Scan for the cell matching the given text and deliver its [X, Y] coordinate at center. 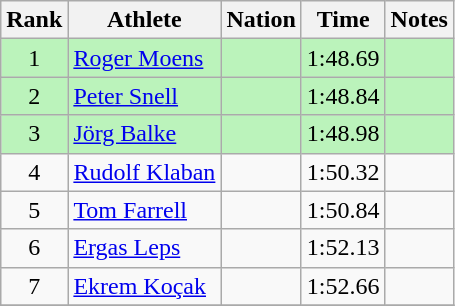
1:50.84 [343, 210]
Jörg Balke [144, 134]
5 [34, 210]
Roger Moens [144, 58]
Rank [34, 20]
Tom Farrell [144, 210]
Ekrem Koçak [144, 286]
1:52.13 [343, 248]
Notes [419, 20]
1:48.84 [343, 96]
4 [34, 172]
1:48.69 [343, 58]
1:52.66 [343, 286]
Time [343, 20]
1 [34, 58]
7 [34, 286]
Peter Snell [144, 96]
6 [34, 248]
Ergas Leps [144, 248]
1:50.32 [343, 172]
Athlete [144, 20]
Nation [261, 20]
1:48.98 [343, 134]
2 [34, 96]
3 [34, 134]
Rudolf Klaban [144, 172]
